Find where the given text appears and provide that cell's center as [x, y] coordinate. 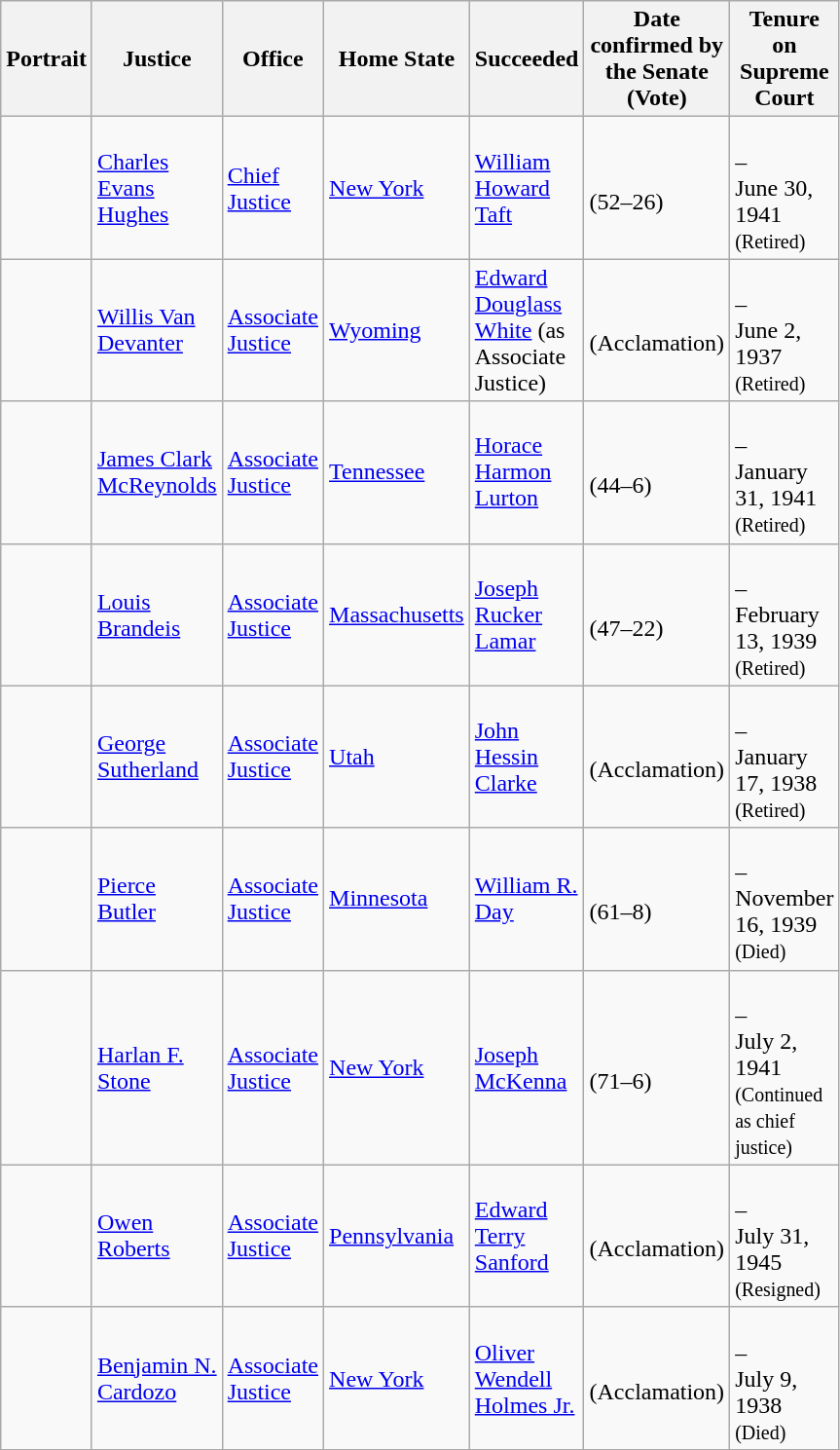
Home State [397, 58]
Edward Terry Sanford [527, 1236]
Joseph McKenna [527, 1067]
Harlan F. Stone [157, 1067]
William Howard Taft [527, 188]
Succeeded [527, 58]
James Clark McReynolds [157, 472]
Tennessee [397, 472]
(61–8) [657, 899]
Office [273, 58]
(71–6) [657, 1067]
(52–26) [657, 188]
Pierce Butler [157, 899]
Justice [157, 58]
–January 17, 1938(Retired) [785, 757]
Charles Evans Hughes [157, 188]
Willis Van Devanter [157, 330]
–January 31, 1941(Retired) [785, 472]
Massachusetts [397, 614]
–July 9, 1938(Died) [785, 1378]
Minnesota [397, 899]
–February 13, 1939(Retired) [785, 614]
Pennsylvania [397, 1236]
Oliver Wendell Holmes Jr. [527, 1378]
George Sutherland [157, 757]
Tenure on Supreme Court [785, 58]
–June 30, 1941(Retired) [785, 188]
–November 16, 1939(Died) [785, 899]
John Hessin Clarke [527, 757]
–July 2, 1941(Continued as chief justice) [785, 1067]
Horace Harmon Lurton [527, 472]
Portrait [47, 58]
(44–6) [657, 472]
Chief Justice [273, 188]
Joseph Rucker Lamar [527, 614]
(47–22) [657, 614]
Louis Brandeis [157, 614]
William R. Day [527, 899]
Utah [397, 757]
–June 2, 1937(Retired) [785, 330]
Wyoming [397, 330]
Benjamin N. Cardozo [157, 1378]
–July 31, 1945(Resigned) [785, 1236]
Date confirmed by the Senate(Vote) [657, 58]
Edward Douglass White (as Associate Justice) [527, 330]
Owen Roberts [157, 1236]
